Pinpoint the cell where the given text exists, returning its [X, Y] midpoint coordinate. 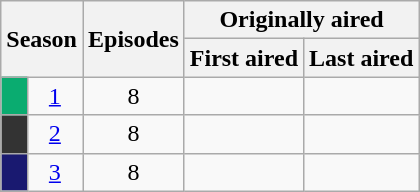
Episodes [133, 39]
Originally aired [302, 20]
2 [54, 134]
Last aired [362, 58]
First aired [244, 58]
Season [42, 39]
1 [54, 96]
3 [54, 172]
